Provide the (x, y) coordinate of the cell's center where the given text is located.  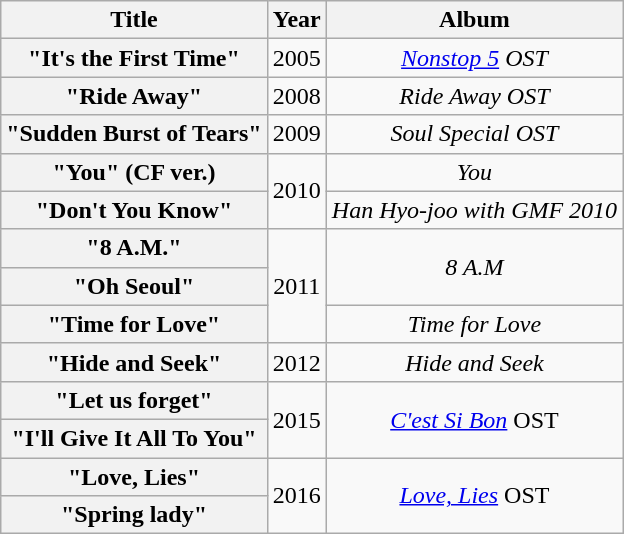
2012 (296, 362)
Soul Special OST (474, 134)
2005 (296, 58)
2008 (296, 96)
"Time for Love" (134, 324)
Album (474, 20)
Nonstop 5 OST (474, 58)
"You" (CF ver.) (134, 172)
Year (296, 20)
Love, Lies OST (474, 496)
Time for Love (474, 324)
"Spring lady" (134, 515)
"Oh Seoul" (134, 286)
You (474, 172)
"Let us forget" (134, 400)
"Hide and Seek" (134, 362)
Han Hyo-joo with GMF 2010 (474, 210)
2011 (296, 286)
"8 A.M." (134, 248)
C'est Si Bon OST (474, 419)
"Love, Lies" (134, 477)
"Sudden Burst of Tears" (134, 134)
"It's the First Time" (134, 58)
Ride Away OST (474, 96)
2015 (296, 419)
2010 (296, 191)
Hide and Seek (474, 362)
2016 (296, 496)
8 A.M (474, 267)
Title (134, 20)
"Don't You Know" (134, 210)
"I'll Give It All To You" (134, 438)
"Ride Away" (134, 96)
2009 (296, 134)
